Return the (X, Y) coordinate for the center point of the cell that contains the specified text.  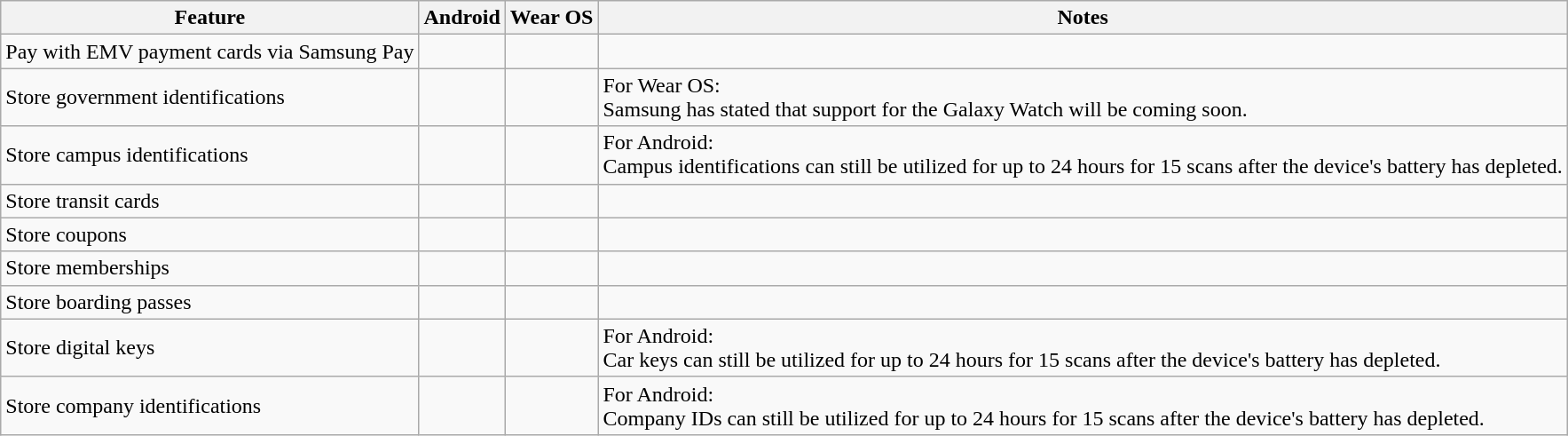
Android (461, 18)
Store campus identifications (209, 155)
Store transit cards (209, 201)
Store memberships (209, 268)
Wear OS (552, 18)
Store boarding passes (209, 302)
For Android:Car keys can still be utilized for up to 24 hours for 15 scans after the device's battery has depleted. (1083, 348)
For Android:Company IDs can still be utilized for up to 24 hours for 15 scans after the device's battery has depleted. (1083, 405)
Store company identifications (209, 405)
Feature (209, 18)
Store government identifications (209, 98)
For Wear OS:Samsung has stated that support for the Galaxy Watch will be coming soon. (1083, 98)
Pay with EMV payment cards via Samsung Pay (209, 52)
Notes (1083, 18)
For Android:Campus identifications can still be utilized for up to 24 hours for 15 scans after the device's battery has depleted. (1083, 155)
Store coupons (209, 234)
Store digital keys (209, 348)
